Determine the [X, Y] coordinate at the center of the cell enclosing the given text.  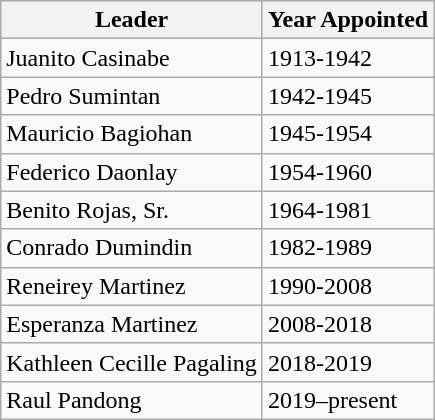
Raul Pandong [132, 400]
1913-1942 [348, 58]
2019–present [348, 400]
1954-1960 [348, 172]
1945-1954 [348, 134]
Reneirey Martinez [132, 286]
2018-2019 [348, 362]
1982-1989 [348, 248]
Esperanza Martinez [132, 324]
Mauricio Bagiohan [132, 134]
Federico Daonlay [132, 172]
Year Appointed [348, 20]
1990-2008 [348, 286]
1964-1981 [348, 210]
Conrado Dumindin [132, 248]
Benito Rojas, Sr. [132, 210]
1942-1945 [348, 96]
Juanito Casinabe [132, 58]
Pedro Sumintan [132, 96]
Kathleen Cecille Pagaling [132, 362]
Leader [132, 20]
2008-2018 [348, 324]
